Search for the cell housing the specified text and yield its [x, y] center coordinate. 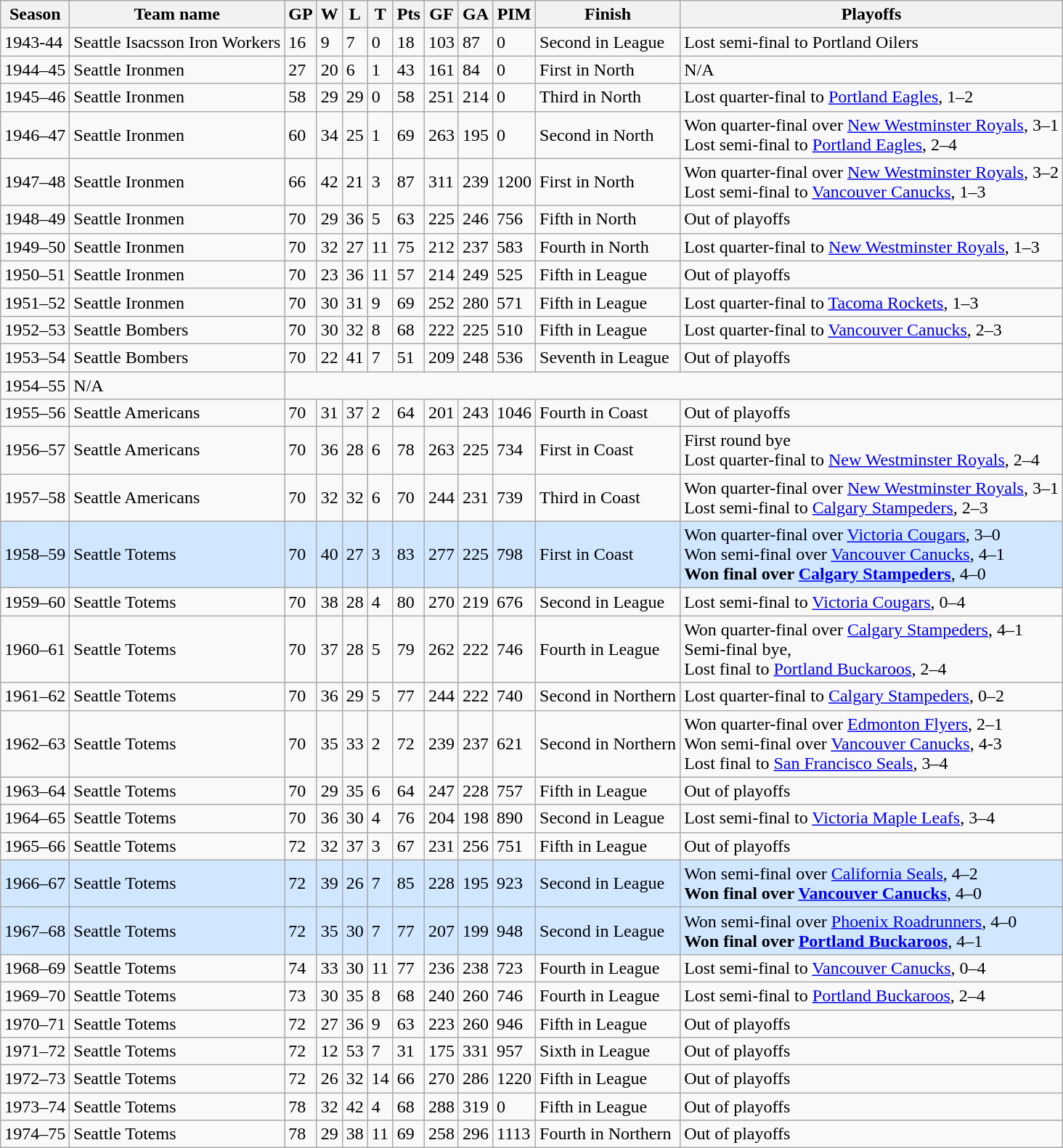
1949–50 [35, 247]
723 [514, 968]
199 [475, 931]
890 [514, 818]
Won quarter-final over Edmonton Flyers, 2–1 Won semi-final over Vancouver Canucks, 4-3Lost final to San Francisco Seals, 3–4 [871, 744]
Team name [177, 15]
51 [408, 357]
175 [441, 1051]
Won semi-final over Phoenix Roadrunners, 4–0Won final over Portland Buckaroos, 4–1 [871, 931]
1966–67 [35, 883]
1970–71 [35, 1023]
948 [514, 931]
85 [408, 883]
280 [475, 302]
1945–46 [35, 97]
53 [354, 1051]
201 [441, 413]
1969–70 [35, 996]
248 [475, 357]
Won quarter-final over New Westminster Royals, 3–1Lost semi-final to Portland Eagles, 2–4 [871, 135]
Won quarter-final over Victoria Cougars, 3–0Won semi-final over Vancouver Canucks, 4–1Won final over Calgary Stampeders, 4–0 [871, 555]
223 [441, 1023]
Lost semi-final to Portland Buckaroos, 2–4 [871, 996]
Lost quarter-final to Portland Eagles, 1–2 [871, 97]
1964–65 [35, 818]
57 [408, 274]
83 [408, 555]
251 [441, 97]
Lost semi-final to Portland Oilers [871, 42]
676 [514, 602]
1943-44 [35, 42]
Pts [408, 15]
Won quarter-final over Calgary Stampeders, 4–1Semi-final bye,Lost final to Portland Buckaroos, 2–4 [871, 649]
1957–58 [35, 498]
252 [441, 302]
536 [514, 357]
12 [330, 1051]
T [380, 15]
18 [408, 42]
957 [514, 1051]
198 [475, 818]
1968–69 [35, 968]
1948–49 [35, 219]
1220 [514, 1079]
16 [301, 42]
14 [380, 1079]
219 [475, 602]
923 [514, 883]
621 [514, 744]
80 [408, 602]
525 [514, 274]
Fourth in North [608, 247]
39 [330, 883]
207 [441, 931]
79 [408, 649]
74 [301, 968]
First round byeLost quarter-final to New Westminster Royals, 2–4 [871, 450]
249 [475, 274]
1954–55 [35, 386]
1944–45 [35, 70]
262 [441, 649]
1946–47 [35, 135]
23 [330, 274]
L [354, 15]
1955–56 [35, 413]
510 [514, 330]
40 [330, 555]
84 [475, 70]
Won quarter-final over New Westminster Royals, 3–2Lost semi-final to Vancouver Canucks, 1–3 [871, 182]
41 [354, 357]
Won semi-final over California Seals, 4–2Won final over Vancouver Canucks, 4–0 [871, 883]
Playoffs [871, 15]
Third in North [608, 97]
571 [514, 302]
Third in Coast [608, 498]
798 [514, 555]
Lost quarter-final to Vancouver Canucks, 2–3 [871, 330]
1959–60 [35, 602]
73 [301, 996]
209 [441, 357]
296 [475, 1134]
238 [475, 968]
Fifth in North [608, 219]
22 [330, 357]
740 [514, 696]
Second in North [608, 135]
1950–51 [35, 274]
256 [475, 846]
212 [441, 247]
734 [514, 450]
Sixth in League [608, 1051]
204 [441, 818]
Lost semi-final to Vancouver Canucks, 0–4 [871, 968]
277 [441, 555]
246 [475, 219]
Lost quarter-final to Calgary Stampeders, 0–2 [871, 696]
1960–61 [35, 649]
247 [441, 791]
1952–53 [35, 330]
43 [408, 70]
60 [301, 135]
236 [441, 968]
21 [354, 182]
1972–73 [35, 1079]
258 [441, 1134]
1956–57 [35, 450]
1200 [514, 182]
PIM [514, 15]
1965–66 [35, 846]
757 [514, 791]
1967–68 [35, 931]
1958–59 [35, 555]
1962–63 [35, 744]
286 [475, 1079]
1947–48 [35, 182]
583 [514, 247]
1046 [514, 413]
1963–64 [35, 791]
946 [514, 1023]
1953–54 [35, 357]
1973–74 [35, 1107]
1974–75 [35, 1134]
103 [441, 42]
751 [514, 846]
1971–72 [35, 1051]
75 [408, 247]
Lost quarter-final to Tacoma Rockets, 1–3 [871, 302]
Finish [608, 15]
319 [475, 1107]
739 [514, 498]
Season [35, 15]
Seattle Isacsson Iron Workers [177, 42]
331 [475, 1051]
Lost quarter-final to New Westminster Royals, 1–3 [871, 247]
288 [441, 1107]
W [330, 15]
Won quarter-final over New Westminster Royals, 3–1Lost semi-final to Calgary Stampeders, 2–3 [871, 498]
Lost semi-final to Victoria Cougars, 0–4 [871, 602]
25 [354, 135]
311 [441, 182]
1951–52 [35, 302]
76 [408, 818]
Lost semi-final to Victoria Maple Leafs, 3–4 [871, 818]
Fourth in Coast [608, 413]
756 [514, 219]
161 [441, 70]
34 [330, 135]
67 [408, 846]
Fourth in Northern [608, 1134]
1113 [514, 1134]
1961–62 [35, 696]
GP [301, 15]
GF [441, 15]
Seventh in League [608, 357]
GA [475, 15]
240 [441, 996]
243 [475, 413]
20 [330, 70]
